Determine the (X, Y) coordinate at the center of the cell enclosing the given text.  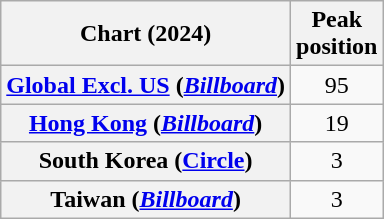
19 (337, 123)
South Korea (Circle) (146, 161)
Peakposition (337, 34)
Global Excl. US (Billboard) (146, 85)
Chart (2024) (146, 34)
Taiwan (Billboard) (146, 199)
95 (337, 85)
Hong Kong (Billboard) (146, 123)
